Extract the (X, Y) coordinate from the center of the cell holding the provided text.  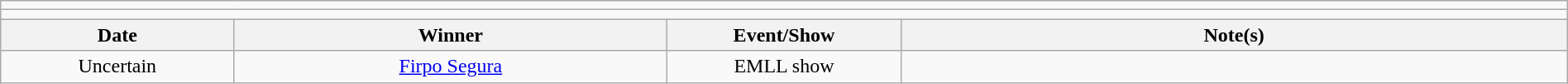
Firpo Segura (451, 67)
Uncertain (117, 67)
Date (117, 35)
Event/Show (784, 35)
Winner (451, 35)
Note(s) (1234, 35)
EMLL show (784, 67)
